Return [x, y] of the center of cell containing provided text 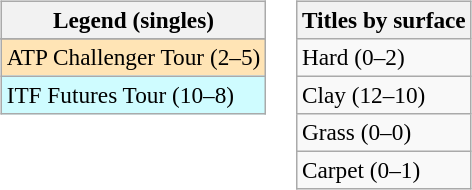
Legend (singles) [133, 20]
ITF Futures Tour (10–8) [133, 95]
Titles by surface [384, 20]
Grass (0–0) [384, 133]
ATP Challenger Tour (2–5) [133, 57]
Clay (12–10) [384, 95]
Hard (0–2) [384, 57]
Carpet (0–1) [384, 171]
